Return the [X, Y] coordinate for the center point of the cell that contains the specified text.  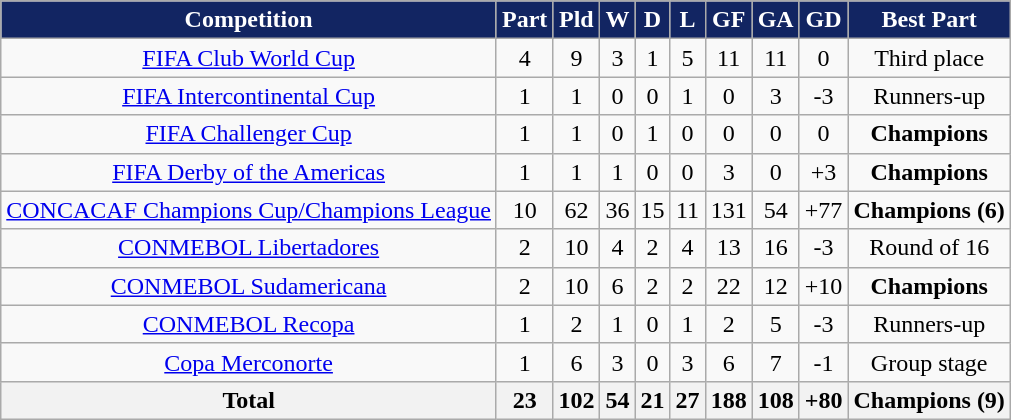
W [618, 20]
12 [776, 286]
Competition [249, 20]
102 [576, 400]
+80 [824, 400]
36 [618, 210]
108 [776, 400]
9 [576, 58]
D [652, 20]
FIFA Intercontinental Cup [249, 96]
Copa Merconorte [249, 362]
27 [688, 400]
GF [728, 20]
CONMEBOL Libertadores [249, 248]
CONMEBOL Sudamericana [249, 286]
16 [776, 248]
GD [824, 20]
Total [249, 400]
Round of 16 [929, 248]
Pld [576, 20]
Group stage [929, 362]
-1 [824, 362]
62 [576, 210]
FIFA Challenger Cup [249, 134]
Part [524, 20]
Best Part [929, 20]
22 [728, 286]
13 [728, 248]
L [688, 20]
23 [524, 400]
7 [776, 362]
CONCACAF Champions Cup/Champions League [249, 210]
GA [776, 20]
21 [652, 400]
Champions (9) [929, 400]
+3 [824, 172]
+77 [824, 210]
131 [728, 210]
Champions (6) [929, 210]
Third place [929, 58]
188 [728, 400]
CONMEBOL Recopa [249, 324]
15 [652, 210]
FIFA Derby of the Americas [249, 172]
FIFA Club World Cup [249, 58]
+10 [824, 286]
